Output the (X, Y) coordinate of the center of the cell containing the given text.  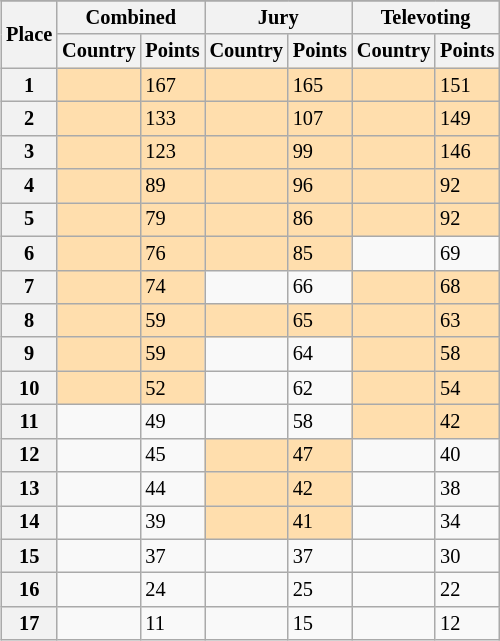
63 (467, 321)
14 (29, 523)
54 (467, 388)
47 (320, 455)
149 (467, 119)
16 (29, 590)
45 (172, 455)
66 (320, 287)
89 (172, 186)
167 (172, 85)
5 (29, 220)
Televoting (426, 18)
1 (29, 85)
Place (29, 34)
38 (467, 489)
52 (172, 388)
39 (172, 523)
13 (29, 489)
8 (29, 321)
74 (172, 287)
146 (467, 152)
3 (29, 152)
10 (29, 388)
62 (320, 388)
Combined (130, 18)
65 (320, 321)
44 (172, 489)
4 (29, 186)
86 (320, 220)
76 (172, 253)
9 (29, 354)
107 (320, 119)
22 (467, 590)
69 (467, 253)
40 (467, 455)
24 (172, 590)
7 (29, 287)
6 (29, 253)
99 (320, 152)
96 (320, 186)
151 (467, 85)
165 (320, 85)
49 (172, 422)
68 (467, 287)
64 (320, 354)
Jury (278, 18)
25 (320, 590)
17 (29, 624)
30 (467, 556)
2 (29, 119)
123 (172, 152)
34 (467, 523)
133 (172, 119)
79 (172, 220)
41 (320, 523)
85 (320, 253)
